Find where the given text appears and provide that cell's center as (X, Y) coordinate. 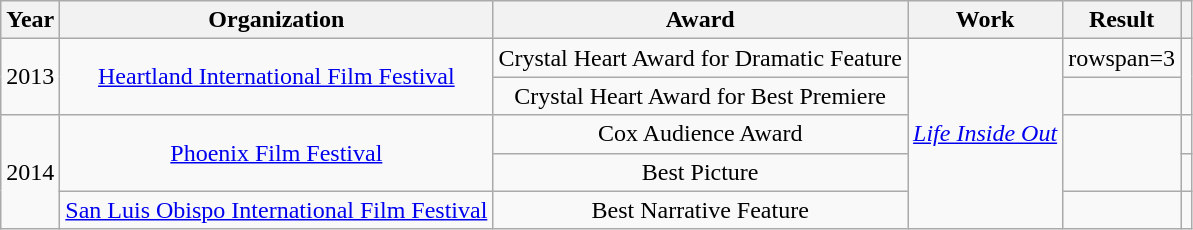
Phoenix Film Festival (276, 153)
San Luis Obispo International Film Festival (276, 210)
Result (1122, 20)
rowspan=3 (1122, 58)
Year (30, 20)
Best Picture (700, 172)
2013 (30, 77)
Heartland International Film Festival (276, 77)
Organization (276, 20)
Life Inside Out (986, 134)
Best Narrative Feature (700, 210)
2014 (30, 172)
Award (700, 20)
Work (986, 20)
Crystal Heart Award for Dramatic Feature (700, 58)
Cox Audience Award (700, 134)
Crystal Heart Award for Best Premiere (700, 96)
